Output the (x, y) coordinate of the center of the cell containing the given text.  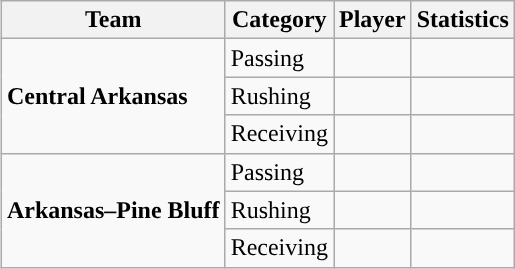
Central Arkansas (113, 96)
Category (279, 20)
Player (373, 20)
Statistics (462, 20)
Team (113, 20)
Arkansas–Pine Bluff (113, 210)
